For the text-containing cell, return its midpoint in [x, y] coordinate format. 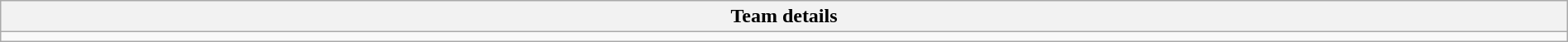
Team details [784, 16]
